Return the (x, y) coordinate for the center point of the cell that contains the specified text.  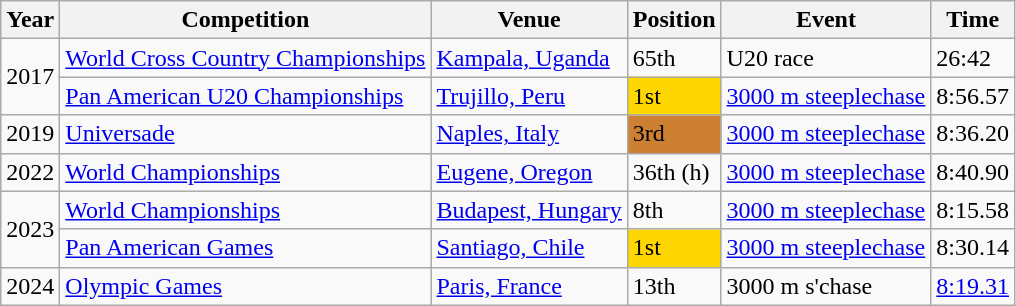
Position (674, 20)
Naples, Italy (529, 134)
Universade (246, 134)
Time (973, 20)
8:40.90 (973, 172)
Paris, France (529, 286)
Kampala, Uganda (529, 58)
8:30.14 (973, 248)
Olympic Games (246, 286)
Eugene, Oregon (529, 172)
3000 m s'chase (826, 286)
World Cross Country Championships (246, 58)
2017 (30, 77)
Santiago, Chile (529, 248)
Competition (246, 20)
8:36.20 (973, 134)
Trujillo, Peru (529, 96)
Event (826, 20)
U20 race (826, 58)
3rd (674, 134)
13th (674, 286)
8th (674, 210)
26:42 (973, 58)
Budapest, Hungary (529, 210)
2024 (30, 286)
36th (h) (674, 172)
Year (30, 20)
2019 (30, 134)
2022 (30, 172)
8:56.57 (973, 96)
8:15.58 (973, 210)
2023 (30, 229)
65th (674, 58)
Venue (529, 20)
8:19.31 (973, 286)
Pan American U20 Championships (246, 96)
Pan American Games (246, 248)
